Locate the cell with the specified text and output its (x, y) center coordinate. 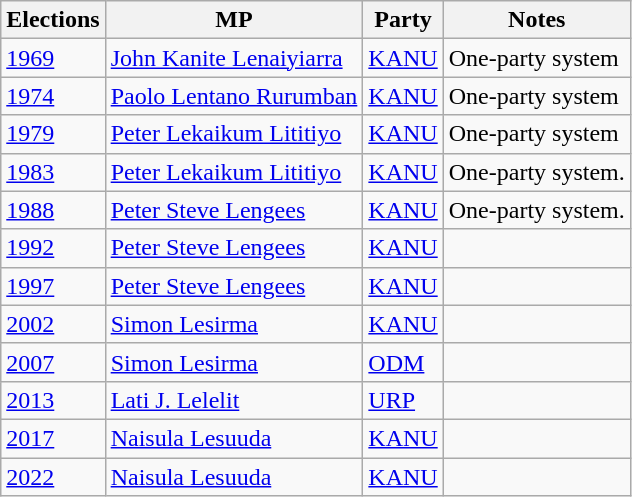
Elections (53, 20)
Notes (536, 20)
Lati J. Lelelit (234, 400)
1969 (53, 58)
John Kanite Lenaiyiarra (234, 58)
2002 (53, 324)
2022 (53, 477)
Party (403, 20)
2013 (53, 400)
MP (234, 20)
1988 (53, 210)
1983 (53, 172)
1997 (53, 286)
1974 (53, 96)
Paolo Lentano Rurumban (234, 96)
2007 (53, 362)
2017 (53, 438)
ODM (403, 362)
1979 (53, 134)
URP (403, 400)
1992 (53, 248)
